Detect which cell encompasses the target text, then output its [x, y] center coordinate. 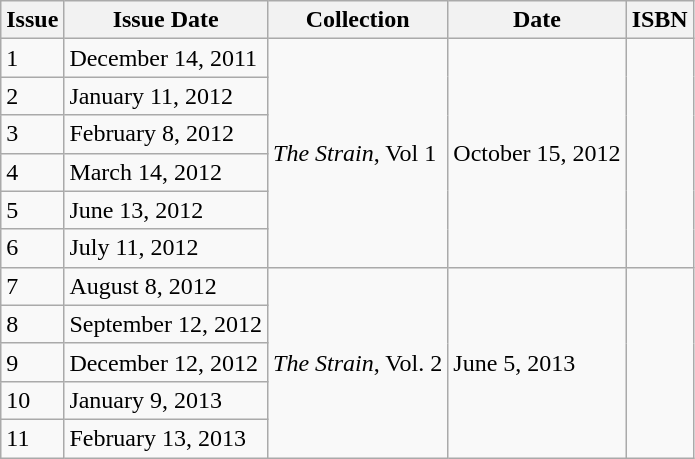
Date [537, 20]
8 [32, 324]
June 5, 2013 [537, 362]
Issue [32, 20]
October 15, 2012 [537, 153]
2 [32, 96]
9 [32, 362]
ISBN [660, 20]
January 9, 2013 [166, 400]
The Strain, Vol 1 [358, 153]
September 12, 2012 [166, 324]
7 [32, 286]
June 13, 2012 [166, 210]
March 14, 2012 [166, 172]
August 8, 2012 [166, 286]
3 [32, 134]
Collection [358, 20]
February 13, 2013 [166, 438]
Issue Date [166, 20]
11 [32, 438]
December 14, 2011 [166, 58]
4 [32, 172]
The Strain, Vol. 2 [358, 362]
5 [32, 210]
6 [32, 248]
December 12, 2012 [166, 362]
10 [32, 400]
July 11, 2012 [166, 248]
February 8, 2012 [166, 134]
January 11, 2012 [166, 96]
1 [32, 58]
